Scan for the cell matching the given text and deliver its (x, y) coordinate at center. 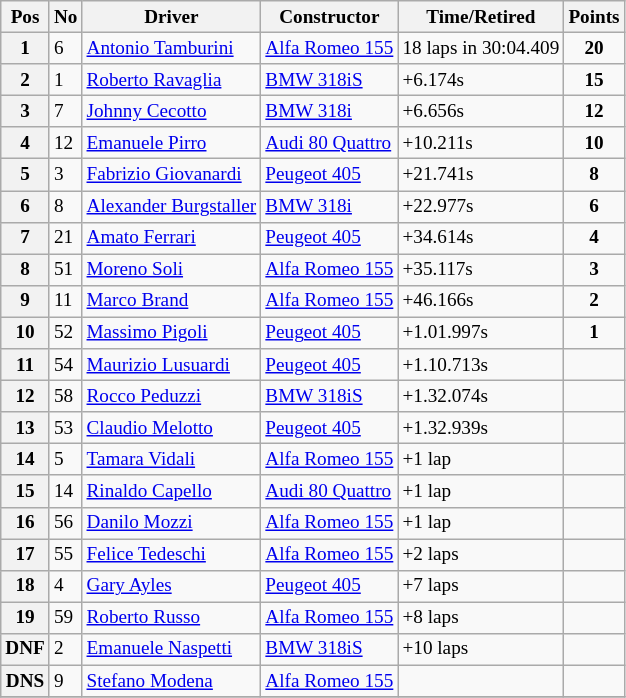
Claudio Melotto (172, 428)
Points (594, 17)
Rocco Peduzzi (172, 396)
Rinaldo Capello (172, 491)
56 (66, 523)
+21.741s (481, 175)
+46.166s (481, 301)
54 (66, 365)
Fabrizio Giovanardi (172, 175)
Tamara Vidali (172, 460)
58 (66, 396)
16 (26, 523)
53 (66, 428)
+22.977s (481, 206)
+7 laps (481, 586)
+1.01.997s (481, 333)
Driver (172, 17)
Alexander Burgstaller (172, 206)
Maurizio Lusuardi (172, 365)
20 (594, 48)
Amato Ferrari (172, 238)
Johnny Cecotto (172, 111)
+1.32.939s (481, 428)
Emanuele Naspetti (172, 649)
+1.10.713s (481, 365)
Pos (26, 17)
Antonio Tamburini (172, 48)
Felice Tedeschi (172, 554)
18 laps in 30:04.409 (481, 48)
+35.117s (481, 270)
Danilo Mozzi (172, 523)
+8 laps (481, 618)
Massimo Pigoli (172, 333)
+10 laps (481, 649)
55 (66, 554)
Gary Ayles (172, 586)
Emanuele Pirro (172, 143)
+6.174s (481, 80)
59 (66, 618)
No (66, 17)
51 (66, 270)
DNF (26, 649)
Roberto Russo (172, 618)
+10.211s (481, 143)
Marco Brand (172, 301)
Stefano Modena (172, 681)
13 (26, 428)
Time/Retired (481, 17)
Roberto Ravaglia (172, 80)
+2 laps (481, 554)
+6.656s (481, 111)
52 (66, 333)
+34.614s (481, 238)
21 (66, 238)
+1.32.074s (481, 396)
17 (26, 554)
19 (26, 618)
DNS (26, 681)
18 (26, 586)
Moreno Soli (172, 270)
Constructor (330, 17)
